Find where the given text appears and provide that cell's center as [x, y] coordinate. 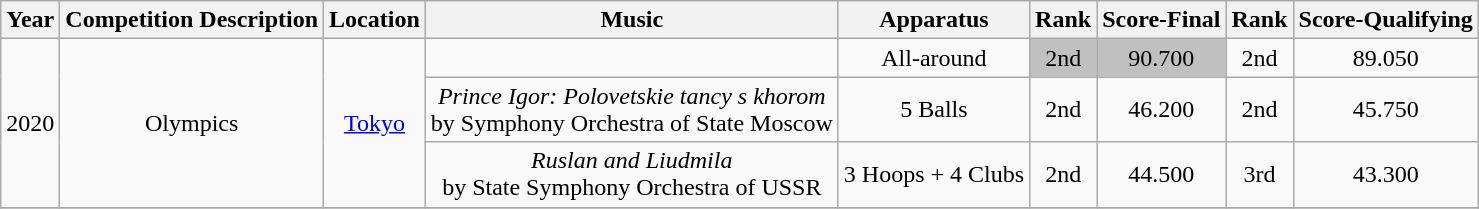
89.050 [1386, 58]
45.750 [1386, 110]
Olympics [192, 123]
Score-Qualifying [1386, 20]
43.300 [1386, 174]
Tokyo [375, 123]
Apparatus [934, 20]
Competition Description [192, 20]
44.500 [1162, 174]
Music [632, 20]
3 Hoops + 4 Clubs [934, 174]
3rd [1260, 174]
Ruslan and Liudmila by State Symphony Orchestra of USSR [632, 174]
All-around [934, 58]
Location [375, 20]
5 Balls [934, 110]
Score-Final [1162, 20]
Year [30, 20]
46.200 [1162, 110]
2020 [30, 123]
Prince Igor: Polovetskie tancy s khorom by Symphony Orchestra of State Moscow [632, 110]
90.700 [1162, 58]
